Determine the (x, y) coordinate at the center of the cell enclosing the given text.  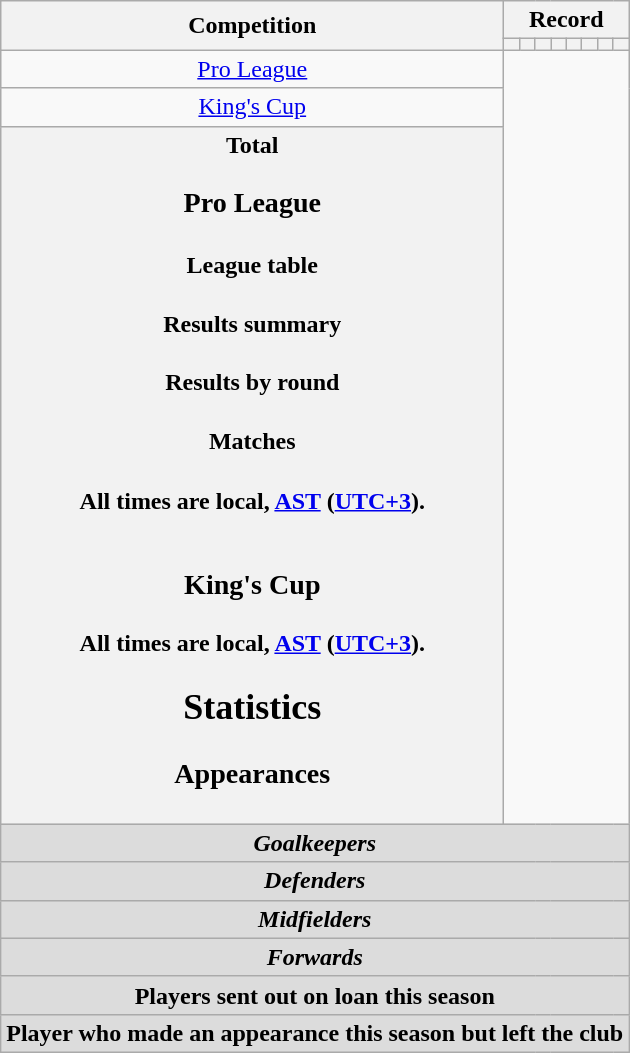
Forwards (315, 957)
Competition (252, 26)
King's Cup (252, 107)
Players sent out on loan this season (315, 995)
Pro League (252, 69)
Midfielders (315, 919)
Record (566, 20)
Player who made an appearance this season but left the club (315, 1033)
Goalkeepers (315, 843)
Defenders (315, 881)
